For the text-containing cell, return its midpoint in (x, y) coordinate format. 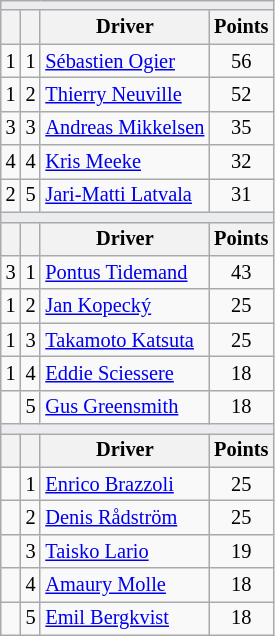
Andreas Mikkelsen (124, 128)
56 (241, 61)
Sébastien Ogier (124, 61)
Emil Bergkvist (124, 618)
32 (241, 162)
Pontus Tidemand (124, 272)
19 (241, 551)
Taisko Lario (124, 551)
Jan Kopecký (124, 306)
Eddie Sciessere (124, 373)
Enrico Brazzoli (124, 484)
Amaury Molle (124, 585)
Denis Rådström (124, 517)
Jari-Matti Latvala (124, 195)
35 (241, 128)
Kris Meeke (124, 162)
Thierry Neuville (124, 94)
Takamoto Katsuta (124, 340)
43 (241, 272)
31 (241, 195)
52 (241, 94)
Gus Greensmith (124, 407)
